Search for the cell housing the specified text and yield its (X, Y) center coordinate. 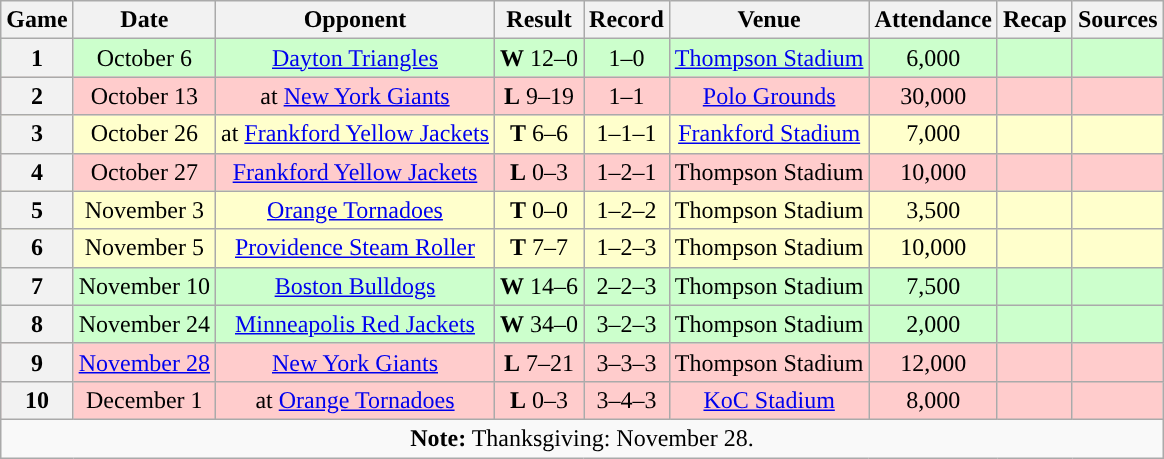
at Orange Tornadoes (354, 400)
2–2–3 (627, 286)
Minneapolis Red Jackets (354, 324)
Date (144, 20)
6 (37, 248)
3–2–3 (627, 324)
Frankford Yellow Jackets (354, 172)
3–3–3 (627, 362)
W 14–6 (540, 286)
1–1 (627, 96)
1–2–3 (627, 248)
December 1 (144, 400)
Polo Grounds (769, 96)
Orange Tornadoes (354, 210)
1–0 (627, 58)
Dayton Triangles (354, 58)
at New York Giants (354, 96)
T 0–0 (540, 210)
November 3 (144, 210)
Game (37, 20)
Providence Steam Roller (354, 248)
October 6 (144, 58)
November 28 (144, 362)
30,000 (933, 96)
Opponent (354, 20)
8,000 (933, 400)
7,500 (933, 286)
12,000 (933, 362)
W 34–0 (540, 324)
10 (37, 400)
T 7–7 (540, 248)
6,000 (933, 58)
2 (37, 96)
1 (37, 58)
October 13 (144, 96)
3,500 (933, 210)
1–1–1 (627, 134)
9 (37, 362)
7 (37, 286)
Attendance (933, 20)
November 24 (144, 324)
at Frankford Yellow Jackets (354, 134)
1–2–1 (627, 172)
New York Giants (354, 362)
Note: Thanksgiving: November 28. (582, 438)
W 12–0 (540, 58)
Recap (1034, 20)
November 10 (144, 286)
5 (37, 210)
3–4–3 (627, 400)
Boston Bulldogs (354, 286)
Record (627, 20)
3 (37, 134)
2,000 (933, 324)
October 27 (144, 172)
Result (540, 20)
L 7–21 (540, 362)
7,000 (933, 134)
L 9–19 (540, 96)
Frankford Stadium (769, 134)
Sources (1118, 20)
KoC Stadium (769, 400)
November 5 (144, 248)
Venue (769, 20)
8 (37, 324)
4 (37, 172)
1–2–2 (627, 210)
T 6–6 (540, 134)
October 26 (144, 134)
